Scan for the cell matching the given text and deliver its (x, y) coordinate at center. 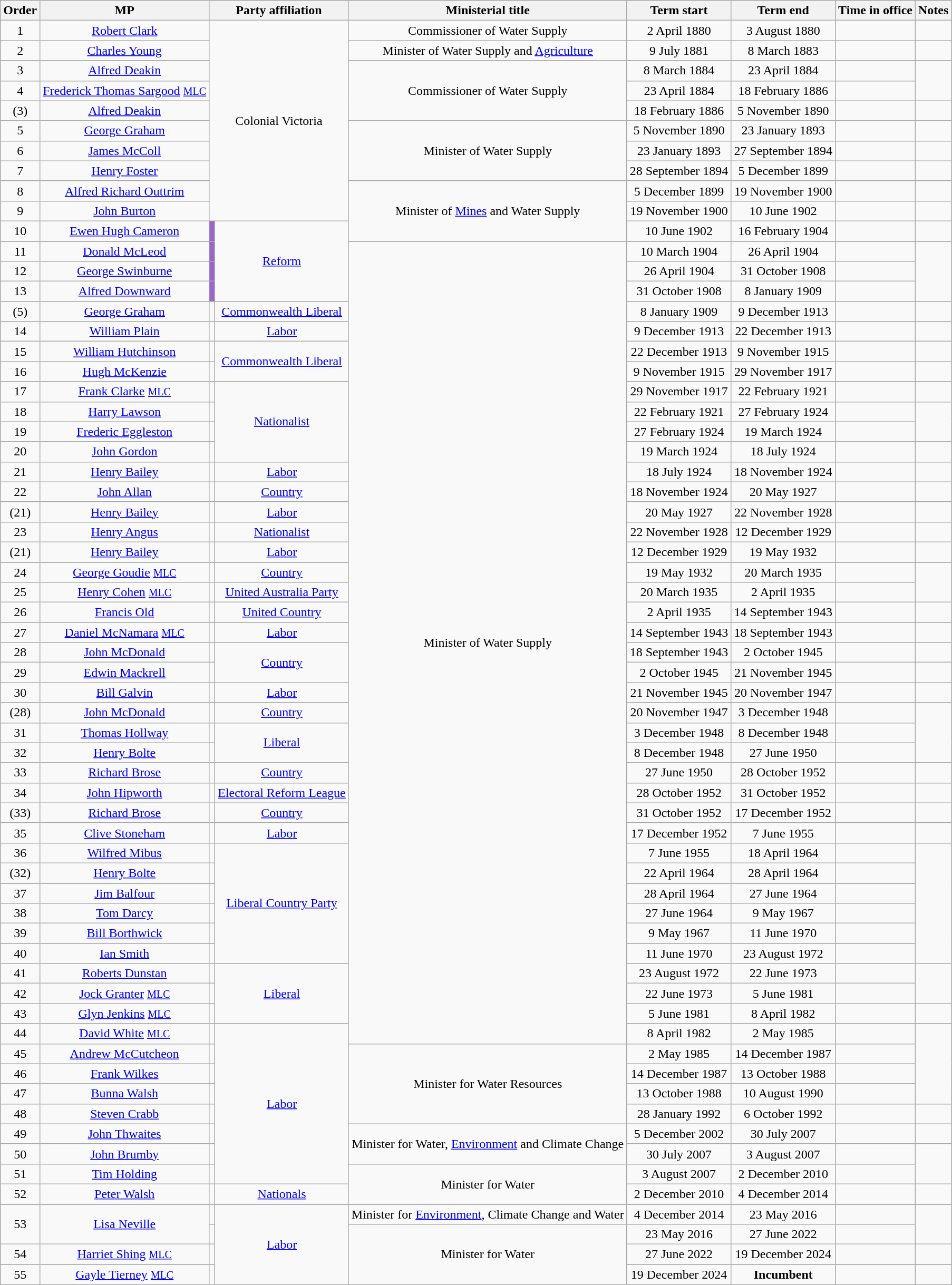
Frank Wilkes (124, 1074)
(3) (20, 111)
27 September 1894 (783, 151)
Jock Granter MLC (124, 994)
35 (20, 833)
Henry Angus (124, 532)
4 (20, 91)
Edwin Mackrell (124, 673)
8 (20, 191)
1 (20, 31)
18 (20, 412)
9 (20, 211)
19 (20, 432)
(5) (20, 311)
Ian Smith (124, 953)
25 (20, 592)
Bill Borthwick (124, 933)
10 (20, 231)
MP (124, 11)
31 (20, 733)
44 (20, 1034)
43 (20, 1014)
16 February 1904 (783, 231)
Minister of Water Supply and Agriculture (488, 51)
John Hipworth (124, 793)
Term start (679, 11)
United Australia Party (282, 592)
Donald McLeod (124, 251)
20 (20, 452)
Charles Young (124, 51)
Frederick Thomas Sargood MLC (124, 91)
17 (20, 392)
9 July 1881 (679, 51)
12 (20, 271)
21 (20, 472)
Jim Balfour (124, 893)
Minister for Water, Environment and Climate Change (488, 1144)
Minister for Water Resources (488, 1084)
46 (20, 1074)
(28) (20, 713)
(33) (20, 813)
34 (20, 793)
48 (20, 1114)
22 April 1964 (679, 873)
Roberts Dunstan (124, 974)
Ministerial title (488, 11)
37 (20, 893)
Daniel McNamara MLC (124, 632)
Tom Darcy (124, 913)
John Thwaites (124, 1134)
Minister for Environment, Climate Change and Water (488, 1214)
2 April 1880 (679, 31)
Time in office (876, 11)
45 (20, 1054)
John Allan (124, 492)
John Gordon (124, 452)
Henry Cohen MLC (124, 592)
John Burton (124, 211)
Colonial Victoria (279, 121)
5 (20, 131)
5 December 2002 (679, 1134)
Lisa Neville (124, 1224)
51 (20, 1174)
Glyn Jenkins MLC (124, 1014)
55 (20, 1274)
Incumbent (783, 1274)
28 January 1992 (679, 1114)
Frederic Eggleston (124, 432)
Minister of Mines and Water Supply (488, 211)
42 (20, 994)
United Country (282, 612)
10 August 1990 (783, 1094)
11 (20, 251)
13 (20, 291)
18 April 1964 (783, 853)
Reform (282, 261)
David White MLC (124, 1034)
6 (20, 151)
Alfred Downward (124, 291)
Harry Lawson (124, 412)
3 August 1880 (783, 31)
Tim Holding (124, 1174)
George Swinburne (124, 271)
Robert Clark (124, 31)
26 (20, 612)
William Hutchinson (124, 352)
41 (20, 974)
Frank Clarke MLC (124, 392)
Gayle Tierney MLC (124, 1274)
3 (20, 71)
49 (20, 1134)
Term end (783, 11)
Clive Stoneham (124, 833)
7 (20, 171)
16 (20, 372)
Bill Galvin (124, 693)
Order (20, 11)
33 (20, 773)
36 (20, 853)
52 (20, 1194)
2 (20, 51)
William Plain (124, 332)
53 (20, 1224)
Peter Walsh (124, 1194)
Henry Foster (124, 171)
8 March 1883 (783, 51)
Liberal Country Party (282, 903)
54 (20, 1254)
27 (20, 632)
22 (20, 492)
John Brumby (124, 1154)
Alfred Richard Outtrim (124, 191)
(32) (20, 873)
Wilfred Mibus (124, 853)
28 (20, 653)
14 (20, 332)
Bunna Walsh (124, 1094)
50 (20, 1154)
Ewen Hugh Cameron (124, 231)
Thomas Hollway (124, 733)
6 October 1992 (783, 1114)
10 March 1904 (679, 251)
Steven Crabb (124, 1114)
15 (20, 352)
29 (20, 673)
24 (20, 572)
Party affiliation (279, 11)
Andrew McCutcheon (124, 1054)
30 (20, 693)
23 (20, 532)
39 (20, 933)
Francis Old (124, 612)
38 (20, 913)
28 September 1894 (679, 171)
Nationals (282, 1194)
George Goudie MLC (124, 572)
James McColl (124, 151)
Harriet Shing MLC (124, 1254)
Hugh McKenzie (124, 372)
47 (20, 1094)
Notes (934, 11)
8 March 1884 (679, 71)
32 (20, 753)
40 (20, 953)
Electoral Reform League (282, 793)
